Extract the [X, Y] coordinate from the center of the cell holding the provided text.  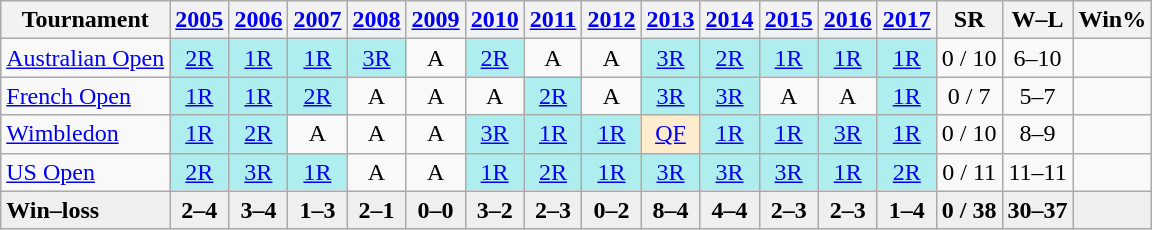
3–4 [258, 210]
2007 [318, 20]
8–9 [1038, 134]
Tournament [86, 20]
0 / 11 [969, 172]
1–3 [318, 210]
2011 [553, 20]
3–2 [494, 210]
QF [670, 134]
0 / 7 [969, 96]
6–10 [1038, 58]
2010 [494, 20]
2015 [788, 20]
5–7 [1038, 96]
French Open [86, 96]
SR [969, 20]
US Open [86, 172]
2016 [848, 20]
11–11 [1038, 172]
4–4 [730, 210]
2–1 [376, 210]
2–4 [200, 210]
2006 [258, 20]
30–37 [1038, 210]
2012 [612, 20]
2017 [906, 20]
2013 [670, 20]
2014 [730, 20]
0 / 38 [969, 210]
2005 [200, 20]
W–L [1038, 20]
Win% [1112, 20]
2008 [376, 20]
Australian Open [86, 58]
Win–loss [86, 210]
8–4 [670, 210]
0–2 [612, 210]
2009 [436, 20]
Wimbledon [86, 134]
0–0 [436, 210]
1–4 [906, 210]
